Pinpoint the cell where the given text exists, returning its [x, y] midpoint coordinate. 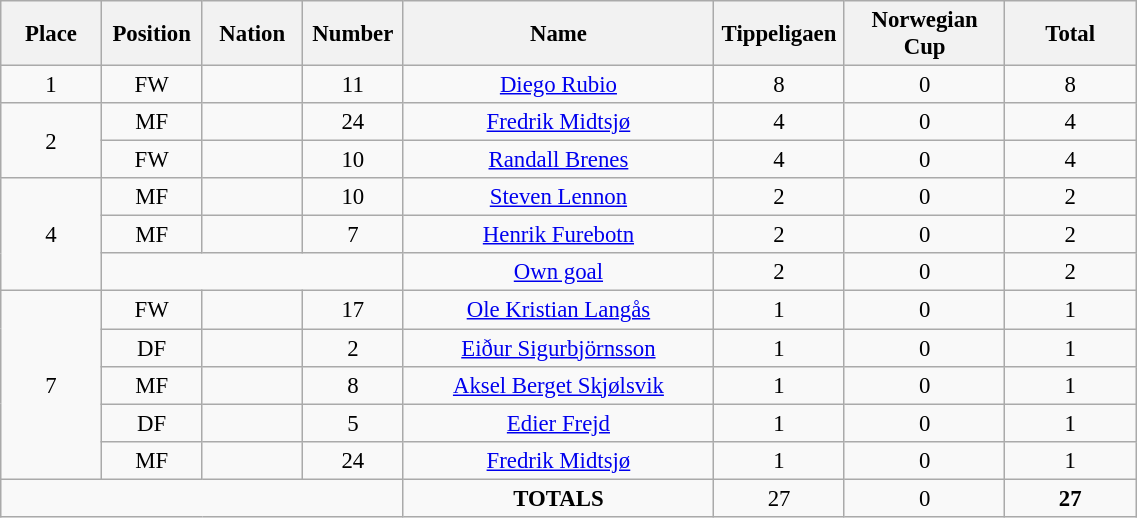
Diego Rubio [558, 85]
Number [354, 34]
Name [558, 34]
Randall Brenes [558, 160]
TOTALS [558, 498]
11 [354, 85]
Own goal [558, 273]
Place [52, 34]
5 [354, 423]
Ole Kristian Langås [558, 310]
Steven Lennon [558, 197]
Henrik Furebotn [558, 235]
Norwegian Cup [924, 34]
Aksel Berget Skjølsvik [558, 385]
Total [1070, 34]
Eiður Sigurbjörnsson [558, 348]
Edier Frejd [558, 423]
Tippeligaen [780, 34]
Nation [252, 34]
17 [354, 310]
Position [152, 34]
